Provide the (x, y) coordinate of the cell's center where the given text is located.  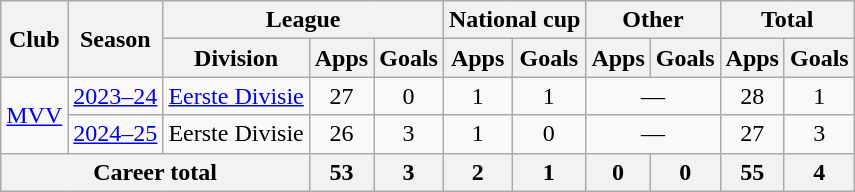
Career total (156, 172)
26 (341, 134)
National cup (514, 20)
Season (116, 39)
Division (236, 58)
2023–24 (116, 96)
Other (653, 20)
55 (752, 172)
2024–25 (116, 134)
Total (787, 20)
28 (752, 96)
4 (819, 172)
53 (341, 172)
2 (477, 172)
MVV (34, 115)
Club (34, 39)
League (304, 20)
